Pinpoint the cell where the given text exists, returning its [x, y] midpoint coordinate. 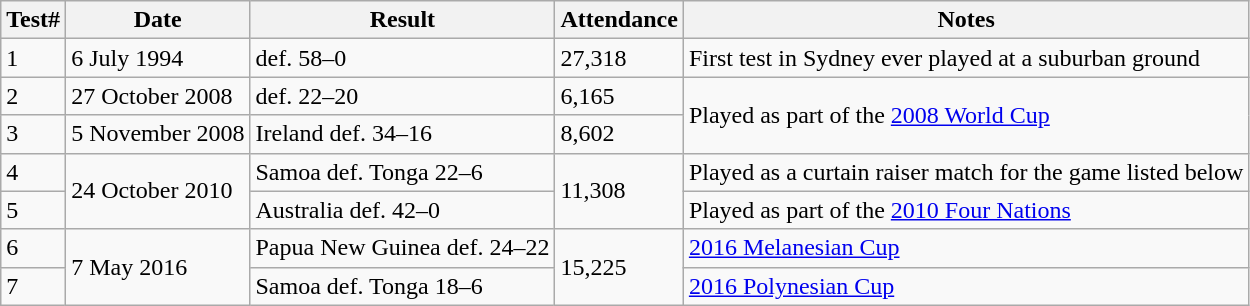
2016 Polynesian Cup [966, 286]
4 [34, 172]
24 October 2010 [158, 191]
Papua New Guinea def. 24–22 [402, 248]
Played as part of the 2010 Four Nations [966, 210]
7 [34, 286]
Samoa def. Tonga 22–6 [402, 172]
6 [34, 248]
Attendance [619, 20]
2016 Melanesian Cup [966, 248]
11,308 [619, 191]
15,225 [619, 267]
3 [34, 134]
Played as part of the 2008 World Cup [966, 115]
2 [34, 96]
6,165 [619, 96]
Ireland def. 34–16 [402, 134]
7 May 2016 [158, 267]
Result [402, 20]
Played as a curtain raiser match for the game listed below [966, 172]
Notes [966, 20]
8,602 [619, 134]
5 [34, 210]
Test# [34, 20]
Samoa def. Tonga 18–6 [402, 286]
5 November 2008 [158, 134]
27 October 2008 [158, 96]
def. 22–20 [402, 96]
27,318 [619, 58]
Date [158, 20]
First test in Sydney ever played at a suburban ground [966, 58]
6 July 1994 [158, 58]
Australia def. 42–0 [402, 210]
1 [34, 58]
def. 58–0 [402, 58]
